Identify which cell holds the provided text, then report its (x, y) central coordinate. 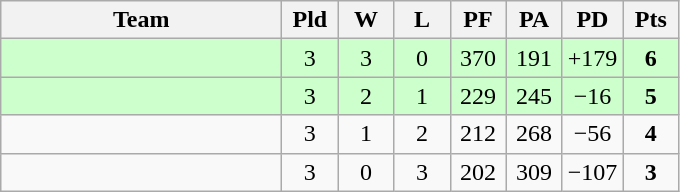
212 (478, 134)
PD (592, 20)
245 (534, 96)
229 (478, 96)
191 (534, 58)
268 (534, 134)
−56 (592, 134)
Team (142, 20)
L (422, 20)
202 (478, 172)
6 (651, 58)
5 (651, 96)
4 (651, 134)
−107 (592, 172)
309 (534, 172)
370 (478, 58)
W (366, 20)
Pts (651, 20)
+179 (592, 58)
PF (478, 20)
PA (534, 20)
−16 (592, 96)
Pld (310, 20)
